Capture the cell that displays the provided text and extract its (x, y) central coordinate. 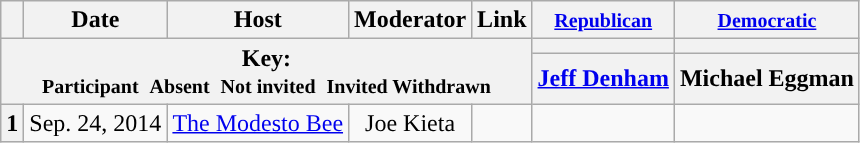
Host (258, 20)
Link (502, 20)
Joe Kieta (410, 123)
The Modesto Bee (258, 123)
Moderator (410, 20)
1 (12, 123)
Sep. 24, 2014 (96, 123)
Jeff Denham (603, 78)
Democratic (766, 20)
Date (96, 20)
Key: Participant Absent Not invited Invited Withdrawn (266, 72)
Republican (603, 20)
Michael Eggman (766, 78)
